Provide the (X, Y) coordinate of the cell's center where the given text is located.  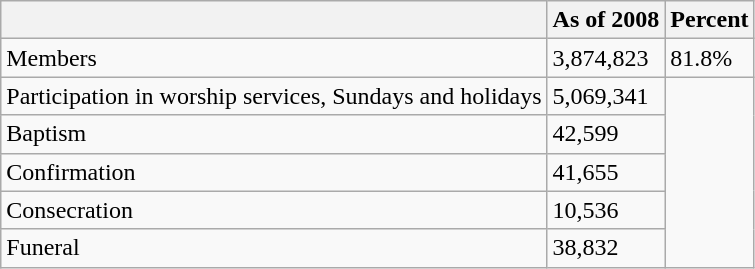
Consecration (274, 210)
81.8% (710, 58)
10,536 (606, 210)
Baptism (274, 134)
Percent (710, 20)
Participation in worship services, Sundays and holidays (274, 96)
41,655 (606, 172)
5,069,341 (606, 96)
Funeral (274, 248)
Members (274, 58)
3,874,823 (606, 58)
42,599 (606, 134)
Confirmation (274, 172)
As of 2008 (606, 20)
38,832 (606, 248)
